Capture the cell that displays the provided text and extract its (X, Y) central coordinate. 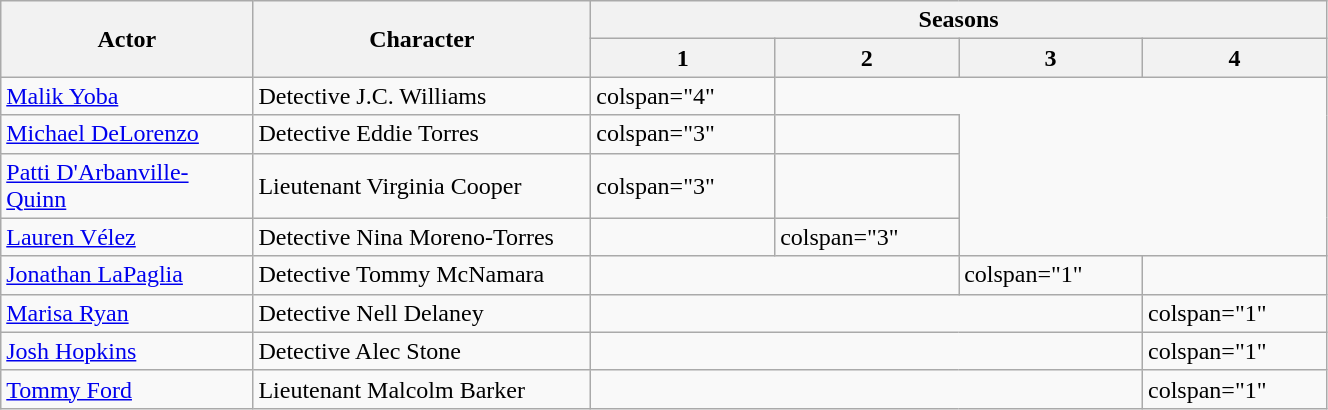
1 (683, 58)
Detective Nina Moreno-Torres (422, 237)
Jonathan LaPaglia (127, 275)
Tommy Ford (127, 389)
3 (1051, 58)
Michael DeLorenzo (127, 134)
Detective J.C. Williams (422, 96)
Patti D'Arbanville-Quinn (127, 186)
Seasons (959, 20)
2 (867, 58)
Detective Nell Delaney (422, 313)
4 (1235, 58)
colspan="4" (683, 96)
Lieutenant Malcolm Barker (422, 389)
Lieutenant Virginia Cooper (422, 186)
Detective Tommy McNamara (422, 275)
Marisa Ryan (127, 313)
Lauren Vélez (127, 237)
Actor (127, 39)
Josh Hopkins (127, 351)
Character (422, 39)
Malik Yoba (127, 96)
Detective Eddie Torres (422, 134)
Detective Alec Stone (422, 351)
